For the text-containing cell, return its midpoint in (x, y) coordinate format. 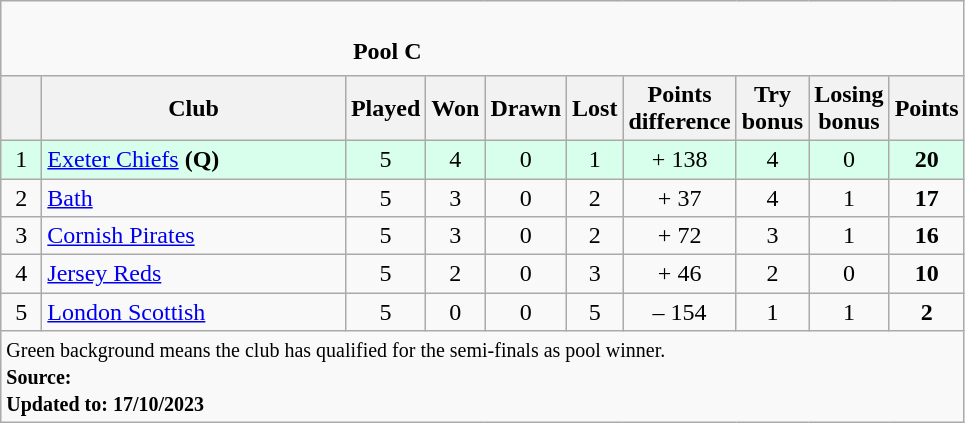
20 (926, 159)
Club (194, 108)
10 (926, 274)
Losing bonus (849, 108)
Cornish Pirates (194, 236)
Points (926, 108)
Played (385, 108)
Try bonus (772, 108)
Lost (595, 108)
London Scottish (194, 312)
17 (926, 197)
– 154 (680, 312)
Jersey Reds (194, 274)
Won (456, 108)
16 (926, 236)
Exeter Chiefs (Q) (194, 159)
+ 46 (680, 274)
Drawn (526, 108)
Green background means the club has qualified for the semi-finals as pool winner.Source: Updated to: 17/10/2023 (482, 376)
+ 37 (680, 197)
Points difference (680, 108)
+ 138 (680, 159)
+ 72 (680, 236)
Bath (194, 197)
